For the text-containing cell, return its midpoint in (x, y) coordinate format. 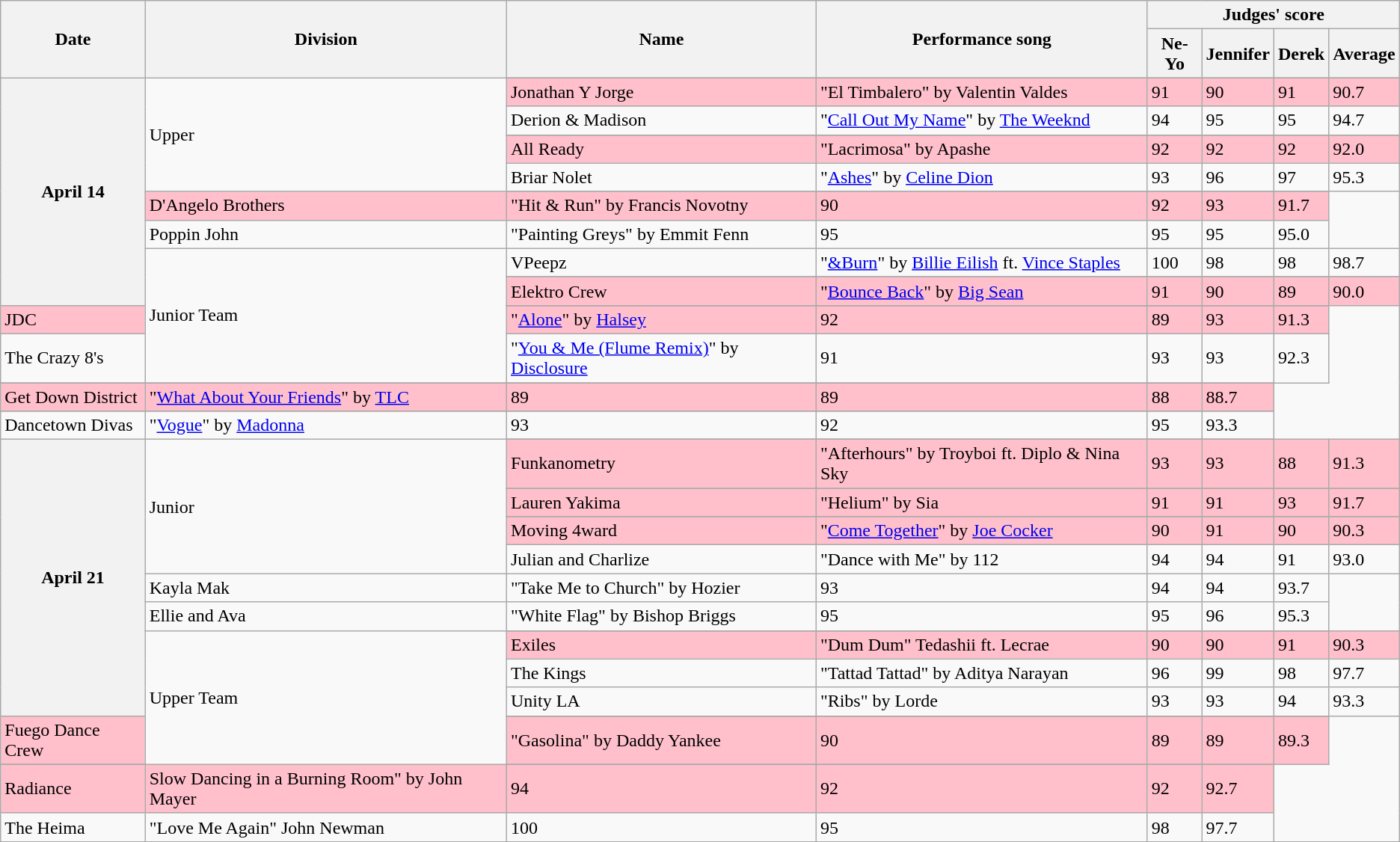
Slow Dancing in a Burning Room" by John Mayer (326, 788)
Briar Nolet (661, 177)
Ne-Yo (1174, 54)
The Crazy 8's (73, 357)
Get Down District (73, 397)
Poppin John (326, 234)
"Painting Greys" by Emmit Fenn (661, 234)
90.7 (1364, 92)
Date (73, 39)
Derek (1301, 54)
"Hit & Run" by Francis Novotny (661, 206)
Junior Team (326, 316)
"Lacrimosa" by Apashe (981, 149)
Jennifer (1238, 54)
92.3 (1301, 357)
The Heima (73, 827)
"Vogue" by Madonna (326, 425)
Fuego Dance Crew (73, 740)
"Take Me to Church" by Hozier (661, 588)
Funkanometry (661, 464)
April 21 (73, 578)
All Ready (661, 149)
95.0 (1301, 234)
"Bounce Back" by Big Sean (981, 291)
"Come Together" by Joe Cocker (981, 531)
Elektro Crew (661, 291)
Average (1364, 54)
"Helium" by Sia (981, 503)
April 14 (73, 191)
90.0 (1364, 291)
Unity LA (661, 701)
"Ribs" by Lorde (981, 701)
Division (326, 39)
Derion & Madison (661, 120)
Kayla Mak (326, 588)
98.7 (1364, 262)
Ellie and Ava (326, 616)
93.0 (1364, 559)
97 (1301, 177)
"You & Me (Flume Remix)" by Disclosure (661, 357)
D'Angelo Brothers (326, 206)
Moving 4ward (661, 531)
"Dance with Me" by 112 (981, 559)
99 (1238, 673)
"Afterhours" by Troyboi ft. Diplo & Nina Sky (981, 464)
Dancetown Divas (73, 425)
"Dum Dum" Tedashii ft. Lecrae (981, 645)
92.0 (1364, 149)
"Love Me Again" John Newman (326, 827)
JDC (73, 319)
"Alone" by Halsey (661, 319)
93.7 (1301, 588)
Lauren Yakima (661, 503)
Junior (326, 507)
Judges' score (1273, 15)
Exiles (661, 645)
The Kings (661, 673)
"Gasolina" by Daddy Yankee (661, 740)
Jonathan Y Jorge (661, 92)
Upper Team (326, 697)
88.7 (1238, 397)
"Ashes" by Celine Dion (981, 177)
"Tattad Tattad" by Aditya Narayan (981, 673)
94.7 (1364, 120)
"&Burn" by Billie Eilish ft. Vince Staples (981, 262)
"Call Out My Name" by The Weeknd (981, 120)
"What About Your Friends" by TLC (326, 397)
Upper (326, 135)
92.7 (1238, 788)
"El Timbalero" by Valentin Valdes (981, 92)
"White Flag" by Bishop Briggs (661, 616)
Performance song (981, 39)
Radiance (73, 788)
VPeepz (661, 262)
Name (661, 39)
89.3 (1301, 740)
Julian and Charlize (661, 559)
